Locate the cell with the specified text and output its (x, y) center coordinate. 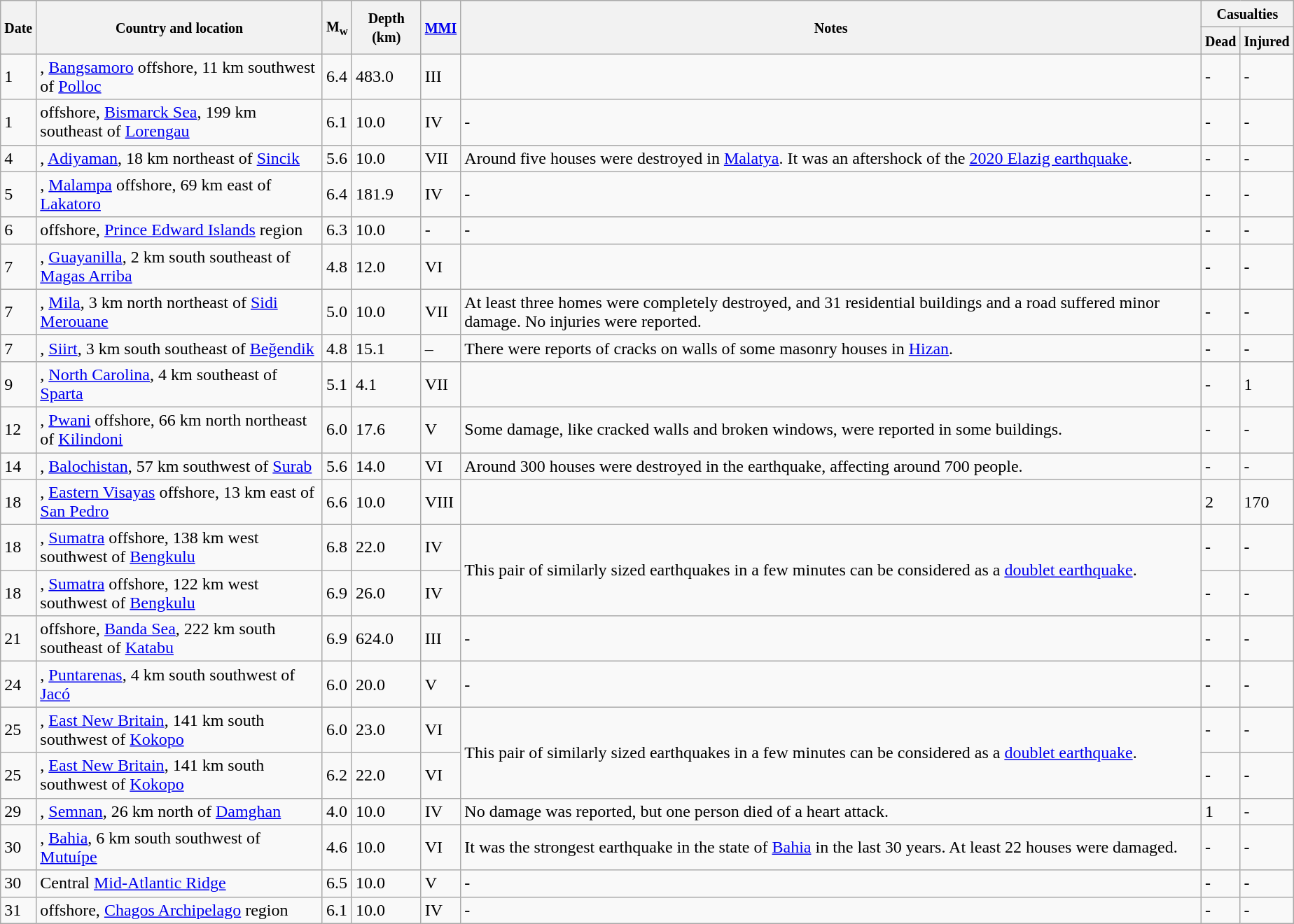
MMI (441, 27)
4.6 (337, 847)
Mw (337, 27)
, Guayanilla, 2 km south southeast of Magas Arriba (179, 266)
Injured (1267, 41)
12.0 (387, 266)
17.6 (387, 430)
There were reports of cracks on walls of some masonry houses in Hizan. (831, 348)
14.0 (387, 465)
offshore, Prince Edward Islands region (179, 230)
6.5 (337, 883)
Country and location (179, 27)
Dead (1220, 41)
No damage was reported, but one person died of a heart attack. (831, 811)
, Siirt, 3 km south southeast of Beğendik (179, 348)
26.0 (387, 594)
Date (18, 27)
Casualties (1247, 14)
12 (18, 430)
, Pwani offshore, 66 km north northeast of Kilindoni (179, 430)
offshore, Bismarck Sea, 199 km southeast of Lorengau (179, 122)
2 (1220, 503)
, Bangsamoro offshore, 11 km southwest of Polloc (179, 77)
24 (18, 685)
Around 300 houses were destroyed in the earthquake, affecting around 700 people. (831, 465)
170 (1267, 503)
21 (18, 638)
, Puntarenas, 4 km south southwest of Jacó (179, 685)
624.0 (387, 638)
6.2 (337, 776)
6.8 (337, 547)
23.0 (387, 729)
, Sumatra offshore, 138 km west southwest of Bengkulu (179, 547)
VIII (441, 503)
, Semnan, 26 km north of Damghan (179, 811)
6.6 (337, 503)
, Balochistan, 57 km southwest of Surab (179, 465)
Around five houses were destroyed in Malatya. It was an aftershock of the 2020 Elazig earthquake. (831, 158)
Notes (831, 27)
Some damage, like cracked walls and broken windows, were reported in some buildings. (831, 430)
4.0 (337, 811)
29 (18, 811)
At least three homes were completely destroyed, and 31 residential buildings and a road suffered minor damage. No injuries were reported. (831, 312)
5 (18, 195)
, Bahia, 6 km south southwest of Mutuípe (179, 847)
– (441, 348)
offshore, Banda Sea, 222 km south southeast of Katabu (179, 638)
Central Mid-Atlantic Ridge (179, 883)
14 (18, 465)
31 (18, 910)
4.1 (387, 384)
4 (18, 158)
, Adiyaman, 18 km northeast of Sincik (179, 158)
, North Carolina, 4 km southeast of Sparta (179, 384)
5.1 (337, 384)
483.0 (387, 77)
6.3 (337, 230)
15.1 (387, 348)
9 (18, 384)
, Mila, 3 km north northeast of Sidi Merouane (179, 312)
6 (18, 230)
181.9 (387, 195)
offshore, Chagos Archipelago region (179, 910)
20.0 (387, 685)
, Malampa offshore, 69 km east of Lakatoro (179, 195)
5.0 (337, 312)
, Sumatra offshore, 122 km west southwest of Bengkulu (179, 594)
It was the strongest earthquake in the state of Bahia in the last 30 years. At least 22 houses were damaged. (831, 847)
Depth (km) (387, 27)
, Eastern Visayas offshore, 13 km east of San Pedro (179, 503)
